From the cell containing the given text, extract its center point as [x, y] coordinate. 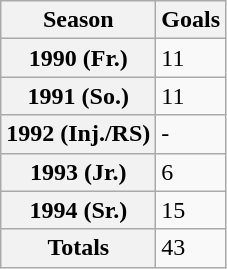
1994 (Sr.) [78, 210]
Totals [78, 248]
1992 (Inj./RS) [78, 134]
1993 (Jr.) [78, 172]
Goals [191, 20]
- [191, 134]
43 [191, 248]
1990 (Fr.) [78, 58]
1991 (So.) [78, 96]
6 [191, 172]
15 [191, 210]
Season [78, 20]
